Detect which cell encompasses the target text, then output its (X, Y) center coordinate. 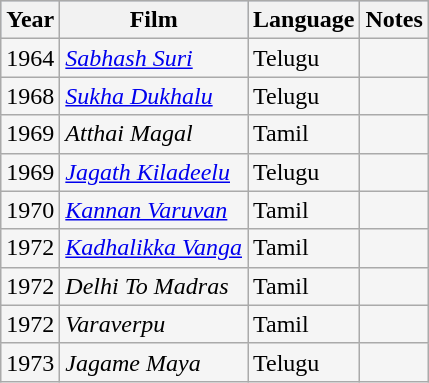
1973 (30, 362)
Language (304, 20)
1970 (30, 210)
Film (154, 20)
Notes (394, 20)
Delhi To Madras (154, 286)
Kadhalikka Vanga (154, 248)
Atthai Magal (154, 134)
1968 (30, 96)
1964 (30, 58)
Jagame Maya (154, 362)
Jagath Kiladeelu (154, 172)
Sabhash Suri (154, 58)
Sukha Dukhalu (154, 96)
Kannan Varuvan (154, 210)
Varaverpu (154, 324)
Year (30, 20)
